Extract the (X, Y) coordinate from the center of the cell holding the provided text.  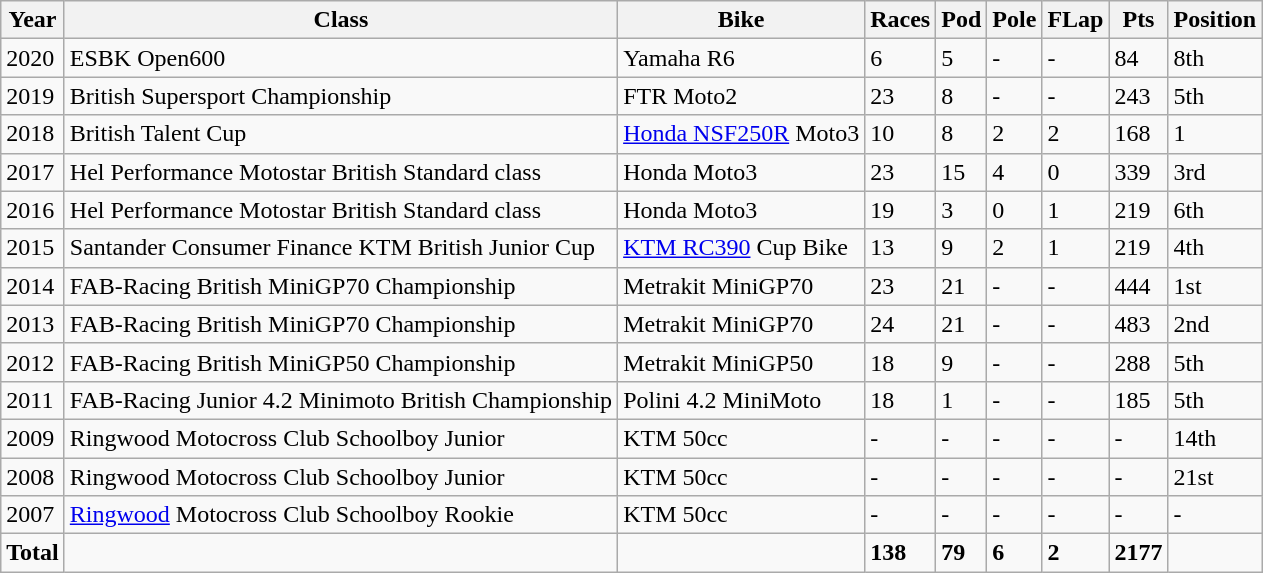
Metrakit MiniGP50 (742, 362)
2018 (33, 134)
2014 (33, 286)
2012 (33, 362)
Pod (962, 20)
2013 (33, 324)
243 (1138, 96)
FAB-Racing Junior 4.2 Minimoto British Championship (340, 400)
185 (1138, 400)
19 (900, 210)
483 (1138, 324)
15 (962, 172)
FLap (1076, 20)
2009 (33, 438)
Honda NSF250R Moto3 (742, 134)
2019 (33, 96)
FTR Moto2 (742, 96)
5 (962, 58)
339 (1138, 172)
Polini 4.2 MiniMoto (742, 400)
KTM RC390 Cup Bike (742, 248)
Year (33, 20)
138 (900, 553)
84 (1138, 58)
British Supersport Championship (340, 96)
3rd (1215, 172)
Races (900, 20)
British Talent Cup (340, 134)
ESBK Open600 (340, 58)
10 (900, 134)
444 (1138, 286)
FAB-Racing British MiniGP50 Championship (340, 362)
4th (1215, 248)
1st (1215, 286)
Pts (1138, 20)
8th (1215, 58)
2020 (33, 58)
13 (900, 248)
14th (1215, 438)
2007 (33, 515)
2nd (1215, 324)
21st (1215, 477)
Class (340, 20)
24 (900, 324)
2177 (1138, 553)
3 (962, 210)
2015 (33, 248)
Bike (742, 20)
Santander Consumer Finance KTM British Junior Cup (340, 248)
Yamaha R6 (742, 58)
Total (33, 553)
2008 (33, 477)
2017 (33, 172)
Pole (1014, 20)
Ringwood Motocross Club Schoolboy Rookie (340, 515)
168 (1138, 134)
6th (1215, 210)
Position (1215, 20)
4 (1014, 172)
2016 (33, 210)
79 (962, 553)
2011 (33, 400)
288 (1138, 362)
